Find where the given text appears and provide that cell's center as [x, y] coordinate. 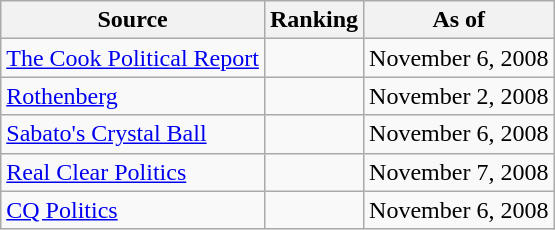
As of [459, 20]
The Cook Political Report [133, 58]
November 2, 2008 [459, 96]
Sabato's Crystal Ball [133, 134]
CQ Politics [133, 210]
Real Clear Politics [133, 172]
Source [133, 20]
Ranking [314, 20]
Rothenberg [133, 96]
November 7, 2008 [459, 172]
